Output the [X, Y] coordinate of the center of the cell containing the given text.  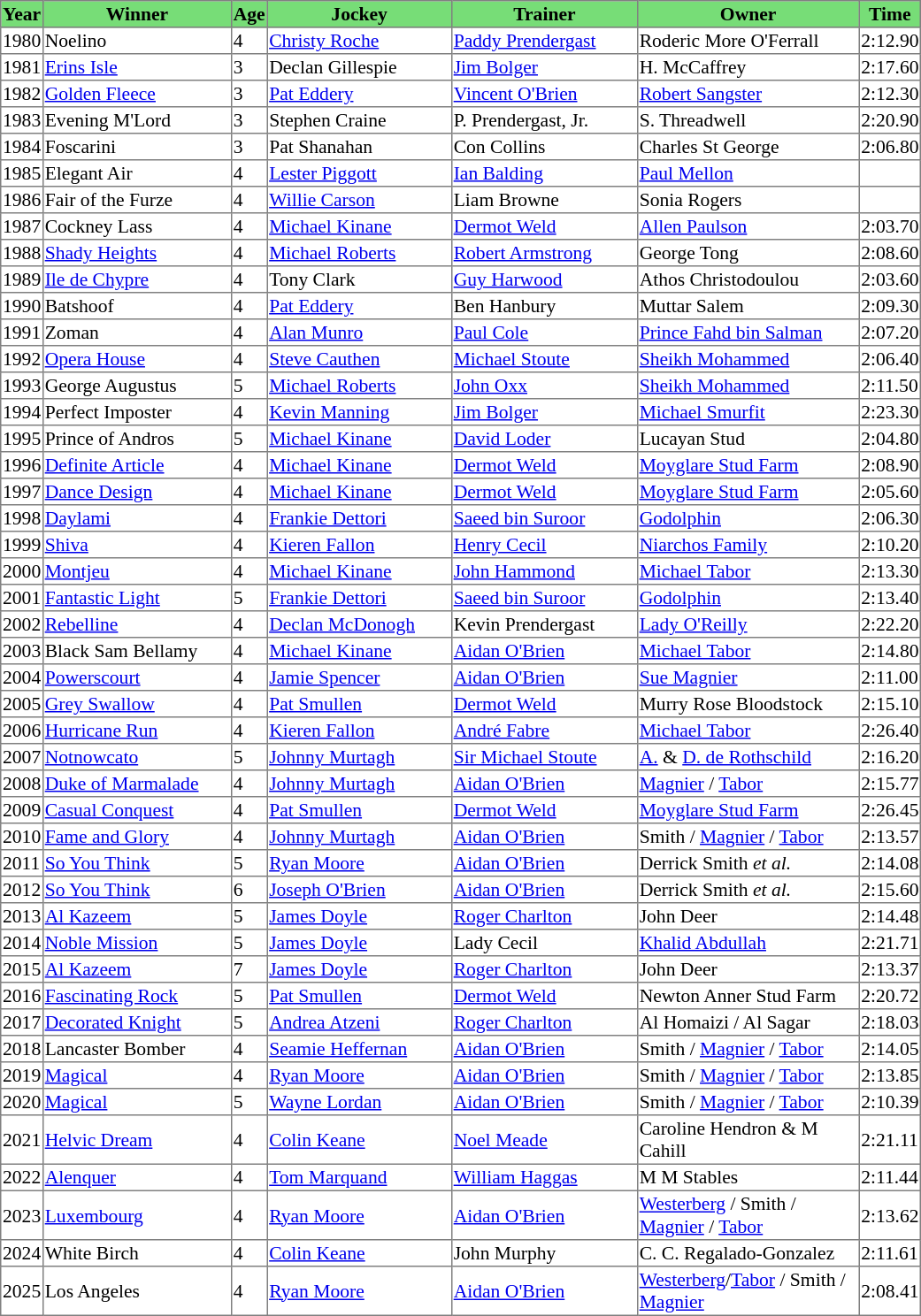
2:13.57 [890, 837]
André Fabre [544, 731]
Batshoof [136, 306]
Andrea Atzeni [359, 1022]
2:07.20 [890, 333]
2:14.80 [890, 651]
George Augustus [136, 386]
2018 [22, 1049]
Noelino [136, 41]
Alenquer [136, 1177]
2016 [22, 996]
Prince of Andros [136, 439]
Ben Hanbury [544, 306]
Lancaster Bomber [136, 1049]
Westerberg / Smith / Magnier / Tabor [748, 1215]
Steve Cauthen [359, 359]
2:14.08 [890, 863]
2:17.60 [890, 67]
A. & D. de Rothschild [748, 757]
1992 [22, 359]
2009 [22, 810]
M M Stables [748, 1177]
2:20.72 [890, 996]
2017 [22, 1022]
Fair of the Furze [136, 200]
Charles St George [748, 147]
2:26.40 [890, 731]
2:08.90 [890, 465]
Daylami [136, 518]
1986 [22, 200]
2001 [22, 598]
1994 [22, 412]
2020 [22, 1102]
George Tong [748, 253]
1990 [22, 306]
7 [249, 969]
2:15.77 [890, 784]
2004 [22, 677]
Newton Anner Stud Farm [748, 996]
Declan Gillespie [359, 67]
Michael Stoute [544, 359]
Fantastic Light [136, 598]
Declan McDonogh [359, 624]
6 [249, 890]
Opera House [136, 359]
Decorated Knight [136, 1022]
2:18.03 [890, 1022]
2:08.41 [890, 1291]
Hurricane Run [136, 731]
2003 [22, 651]
Owner [748, 14]
2:06.30 [890, 518]
Alan Munro [359, 333]
Willie Carson [359, 200]
Fame and Glory [136, 837]
Noel Meade [544, 1140]
Shady Heights [136, 253]
2:12.90 [890, 41]
2:14.05 [890, 1049]
2:22.20 [890, 624]
2021 [22, 1140]
John Murphy [544, 1253]
2011 [22, 863]
2:15.60 [890, 890]
2:20.90 [890, 120]
White Birch [136, 1253]
1999 [22, 545]
Jamie Spencer [359, 677]
Athos Christodoulou [748, 279]
Jockey [359, 14]
Time [890, 14]
H. McCaffrey [748, 67]
2:09.30 [890, 306]
2:26.45 [890, 810]
Con Collins [544, 147]
Al Homaizi / Al Sagar [748, 1022]
1984 [22, 147]
1995 [22, 439]
Perfect Imposter [136, 412]
2019 [22, 1075]
P. Prendergast, Jr. [544, 120]
John Hammond [544, 571]
2010 [22, 837]
Helvic Dream [136, 1140]
2014 [22, 943]
Khalid Abdullah [748, 943]
Sonia Rogers [748, 200]
2:06.40 [890, 359]
2:11.50 [890, 386]
1985 [22, 173]
Wayne Lordan [359, 1102]
Vincent O'Brien [544, 94]
2:21.71 [890, 943]
Stephen Craine [359, 120]
Notnowcato [136, 757]
2005 [22, 704]
2:08.60 [890, 253]
Robert Sangster [748, 94]
Year [22, 14]
1996 [22, 465]
2007 [22, 757]
Elegant Air [136, 173]
2:21.11 [890, 1140]
Winner [136, 14]
Roderic More O'Ferrall [748, 41]
2:04.80 [890, 439]
David Loder [544, 439]
Golden Fleece [136, 94]
2:13.40 [890, 598]
1980 [22, 41]
2:11.00 [890, 677]
Los Angeles [136, 1291]
S. Threadwell [748, 120]
2015 [22, 969]
Erins Isle [136, 67]
Grey Swallow [136, 704]
Lady O'Reilly [748, 624]
2013 [22, 916]
2:23.30 [890, 412]
Murry Rose Bloodstock [748, 704]
2023 [22, 1215]
Ile de Chypre [136, 279]
William Haggas [544, 1177]
Kevin Manning [359, 412]
1981 [22, 67]
2:13.62 [890, 1215]
2:13.37 [890, 969]
Dance Design [136, 492]
2:12.30 [890, 94]
2:03.70 [890, 226]
2:16.20 [890, 757]
2:11.61 [890, 1253]
Casual Conquest [136, 810]
1983 [22, 120]
Age [249, 14]
2:10.39 [890, 1102]
Tom Marquand [359, 1177]
Sue Magnier [748, 677]
C. C. Regalado-Gonzalez [748, 1253]
Paul Cole [544, 333]
Liam Browne [544, 200]
2:06.80 [890, 147]
2:13.85 [890, 1075]
Tony Clark [359, 279]
John Oxx [544, 386]
Muttar Salem [748, 306]
Prince Fahd bin Salman [748, 333]
2008 [22, 784]
Fascinating Rock [136, 996]
2:11.44 [890, 1177]
2024 [22, 1253]
Sir Michael Stoute [544, 757]
2:05.60 [890, 492]
Trainer [544, 14]
1998 [22, 518]
2:10.20 [890, 545]
Montjeu [136, 571]
2025 [22, 1291]
1997 [22, 492]
2:13.30 [890, 571]
Henry Cecil [544, 545]
Christy Roche [359, 41]
1989 [22, 279]
1987 [22, 226]
2002 [22, 624]
1982 [22, 94]
Powerscourt [136, 677]
Black Sam Bellamy [136, 651]
1991 [22, 333]
2:14.48 [890, 916]
2012 [22, 890]
2:03.60 [890, 279]
1988 [22, 253]
Allen Paulson [748, 226]
Michael Smurfit [748, 412]
2000 [22, 571]
Joseph O'Brien [359, 890]
Kevin Prendergast [544, 624]
Zoman [136, 333]
Caroline Hendron & M Cahill [748, 1140]
Definite Article [136, 465]
Duke of Marmalade [136, 784]
Seamie Heffernan [359, 1049]
Paddy Prendergast [544, 41]
Robert Armstrong [544, 253]
2006 [22, 731]
2022 [22, 1177]
Lady Cecil [544, 943]
Pat Shanahan [359, 147]
Niarchos Family [748, 545]
Lester Piggott [359, 173]
Magnier / Tabor [748, 784]
Luxembourg [136, 1215]
Noble Mission [136, 943]
Rebelline [136, 624]
2:15.10 [890, 704]
Evening M'Lord [136, 120]
Lucayan Stud [748, 439]
Ian Balding [544, 173]
1993 [22, 386]
Shiva [136, 545]
Cockney Lass [136, 226]
Westerberg/Tabor / Smith / Magnier [748, 1291]
Paul Mellon [748, 173]
Guy Harwood [544, 279]
Foscarini [136, 147]
